Capture the cell that displays the provided text and extract its [x, y] central coordinate. 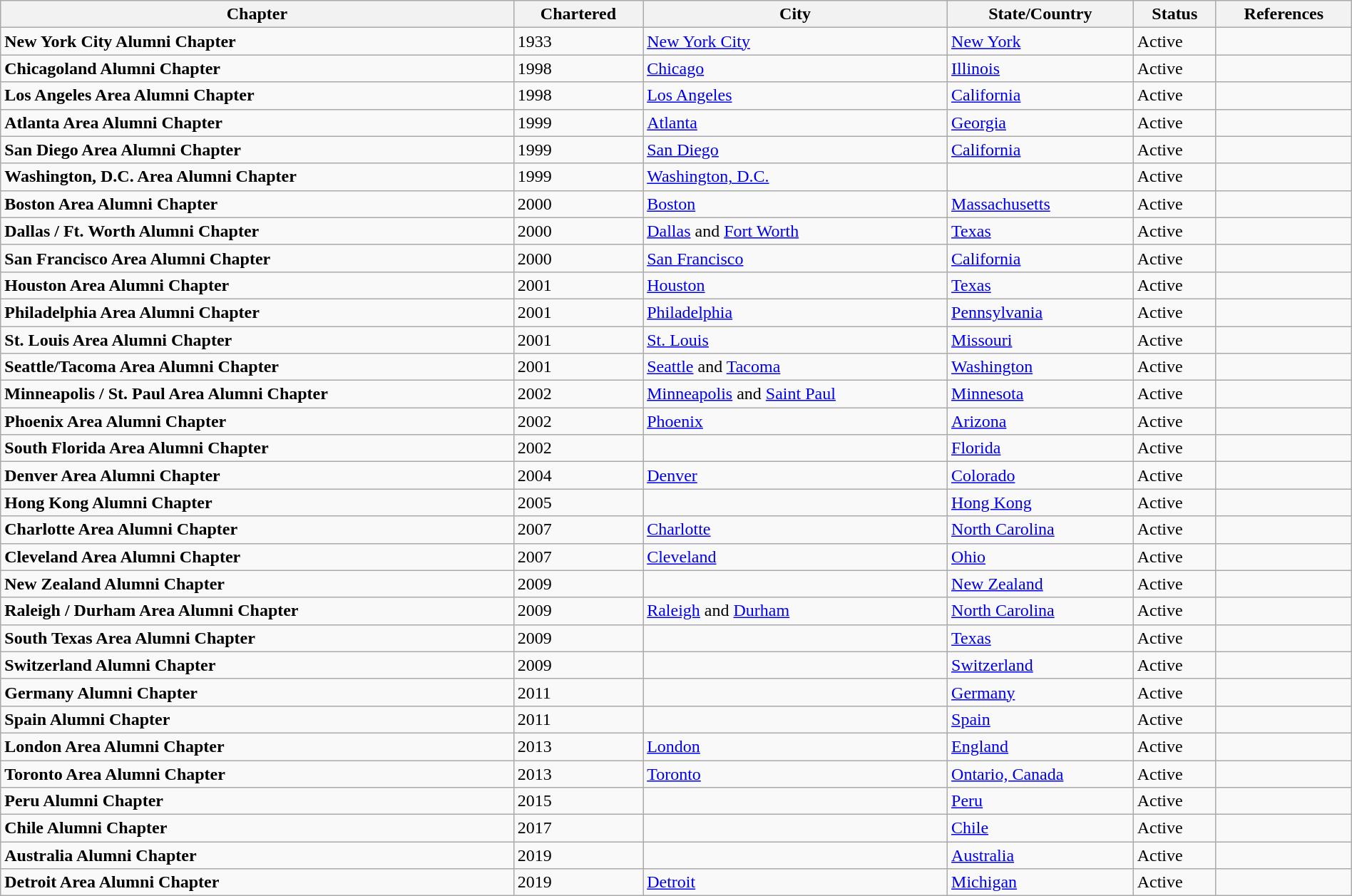
Chartered [578, 14]
Seattle and Tacoma [796, 367]
St. Louis [796, 340]
Chicagoland Alumni Chapter [257, 68]
Ohio [1041, 557]
New Zealand Alumni Chapter [257, 584]
New York City [796, 41]
Washington [1041, 367]
Spain Alumni Chapter [257, 719]
2005 [578, 503]
Colorado [1041, 475]
Charlotte [796, 530]
Minnesota [1041, 394]
Denver Area Alumni Chapter [257, 475]
Detroit Area Alumni Chapter [257, 882]
Arizona [1041, 421]
Los Angeles Area Alumni Chapter [257, 96]
Raleigh / Durham Area Alumni Chapter [257, 611]
Australia [1041, 855]
San Diego [796, 150]
Michigan [1041, 882]
Minneapolis / St. Paul Area Alumni Chapter [257, 394]
Switzerland Alumni Chapter [257, 665]
Minneapolis and Saint Paul [796, 394]
Atlanta Area Alumni Chapter [257, 123]
Germany [1041, 692]
Chicago [796, 68]
Philadelphia [796, 312]
England [1041, 746]
Australia Alumni Chapter [257, 855]
Dallas / Ft. Worth Alumni Chapter [257, 231]
South Texas Area Alumni Chapter [257, 638]
Peru [1041, 801]
Seattle/Tacoma Area Alumni Chapter [257, 367]
Status [1174, 14]
South Florida Area Alumni Chapter [257, 448]
New York [1041, 41]
Phoenix Area Alumni Chapter [257, 421]
Atlanta [796, 123]
State/Country [1041, 14]
City [796, 14]
Cleveland Area Alumni Chapter [257, 557]
Dallas and Fort Worth [796, 231]
1933 [578, 41]
Washington, D.C. [796, 177]
Chile Alumni Chapter [257, 828]
Toronto Area Alumni Chapter [257, 773]
Hong Kong [1041, 503]
Chile [1041, 828]
Boston Area Alumni Chapter [257, 204]
St. Louis Area Alumni Chapter [257, 340]
Toronto [796, 773]
San Diego Area Alumni Chapter [257, 150]
Chapter [257, 14]
Missouri [1041, 340]
Pennsylvania [1041, 312]
Ontario, Canada [1041, 773]
2004 [578, 475]
Charlotte Area Alumni Chapter [257, 530]
References [1284, 14]
Raleigh and Durham [796, 611]
London Area Alumni Chapter [257, 746]
San Francisco Area Alumni Chapter [257, 258]
Philadelphia Area Alumni Chapter [257, 312]
New York City Alumni Chapter [257, 41]
Hong Kong Alumni Chapter [257, 503]
Massachusetts [1041, 204]
Houston Area Alumni Chapter [257, 285]
London [796, 746]
Illinois [1041, 68]
Denver [796, 475]
Switzerland [1041, 665]
Germany Alumni Chapter [257, 692]
Boston [796, 204]
Cleveland [796, 557]
Washington, D.C. Area Alumni Chapter [257, 177]
Peru Alumni Chapter [257, 801]
Los Angeles [796, 96]
2015 [578, 801]
New Zealand [1041, 584]
Spain [1041, 719]
Detroit [796, 882]
2017 [578, 828]
San Francisco [796, 258]
Georgia [1041, 123]
Houston [796, 285]
Phoenix [796, 421]
Florida [1041, 448]
